Locate the cell with the specified text and output its [x, y] center coordinate. 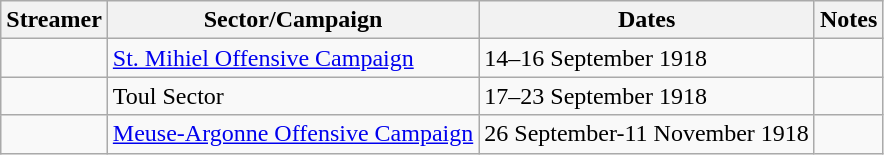
Dates [647, 20]
Notes [848, 20]
17–23 September 1918 [647, 96]
Sector/Campaign [292, 20]
26 September-11 November 1918 [647, 134]
Toul Sector [292, 96]
Meuse-Argonne Offensive Campaign [292, 134]
Streamer [54, 20]
14–16 September 1918 [647, 58]
St. Mihiel Offensive Campaign [292, 58]
